Provide the [X, Y] coordinate of the cell's center where the given text is located.  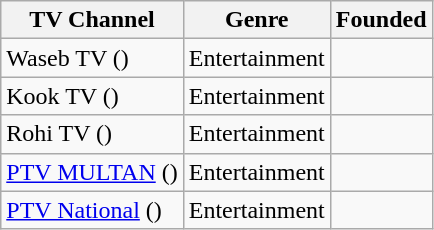
TV Channel [92, 20]
Founded [381, 20]
PTV National () [92, 210]
Kook TV () [92, 96]
PTV MULTAN () [92, 172]
Genre [256, 20]
Rohi TV () [92, 134]
Waseb TV () [92, 58]
